Scan for the cell matching the given text and deliver its (x, y) coordinate at center. 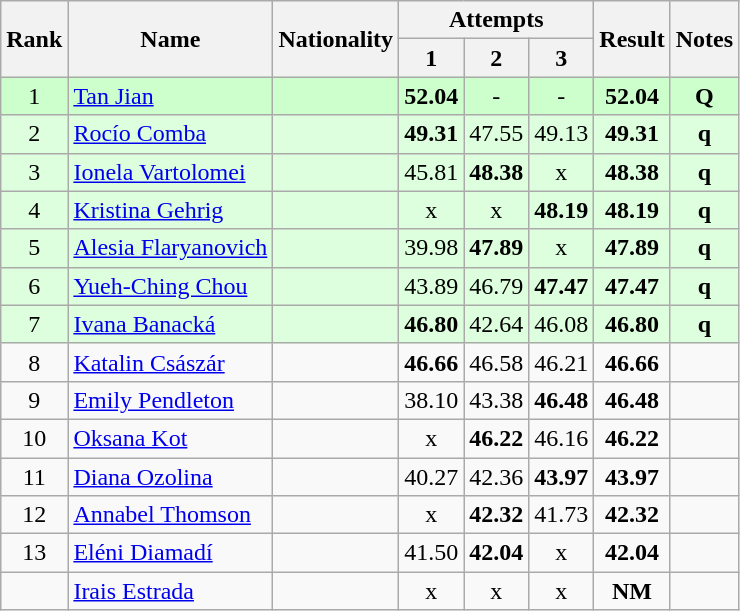
Alesia Flaryanovich (170, 248)
46.08 (562, 324)
39.98 (432, 248)
46.16 (562, 438)
Irais Estrada (170, 591)
43.89 (432, 286)
42.36 (496, 477)
Tan Jian (170, 96)
45.81 (432, 172)
Ionela Vartolomei (170, 172)
49.13 (562, 134)
43.38 (496, 400)
46.21 (562, 362)
11 (34, 477)
46.79 (496, 286)
40.27 (432, 477)
Result (632, 39)
Ivana Banacká (170, 324)
Eléni Diamadí (170, 553)
7 (34, 324)
9 (34, 400)
Katalin Császár (170, 362)
Rocío Comba (170, 134)
4 (34, 210)
Oksana Kot (170, 438)
Attempts (496, 20)
10 (34, 438)
8 (34, 362)
12 (34, 515)
NM (632, 591)
Yueh-Ching Chou (170, 286)
Nationality (336, 39)
47.55 (496, 134)
Annabel Thomson (170, 515)
6 (34, 286)
46.58 (496, 362)
Emily Pendleton (170, 400)
Notes (704, 39)
42.64 (496, 324)
38.10 (432, 400)
Kristina Gehrig (170, 210)
Name (170, 39)
Diana Ozolina (170, 477)
5 (34, 248)
41.73 (562, 515)
Rank (34, 39)
13 (34, 553)
Q (704, 96)
41.50 (432, 553)
